Identify which cell holds the provided text, then report its (x, y) central coordinate. 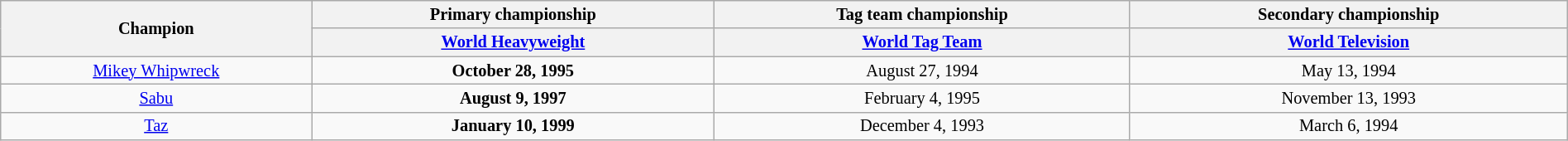
November 13, 1993 (1348, 98)
World Television (1348, 42)
World Tag Team (922, 42)
February 4, 1995 (922, 98)
Taz (156, 126)
December 4, 1993 (922, 126)
Champion (156, 28)
World Heavyweight (513, 42)
March 6, 1994 (1348, 126)
Sabu (156, 98)
May 13, 1994 (1348, 70)
Mikey Whipwreck (156, 70)
Primary championship (513, 14)
October 28, 1995 (513, 70)
Secondary championship (1348, 14)
August 27, 1994 (922, 70)
January 10, 1999 (513, 126)
August 9, 1997 (513, 98)
Tag team championship (922, 14)
